Capture the cell that displays the provided text and extract its (x, y) central coordinate. 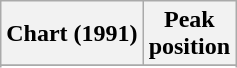
Chart (1991) (72, 34)
Peakposition (189, 34)
